Provide the [X, Y] coordinate of the cell's center where the given text is located.  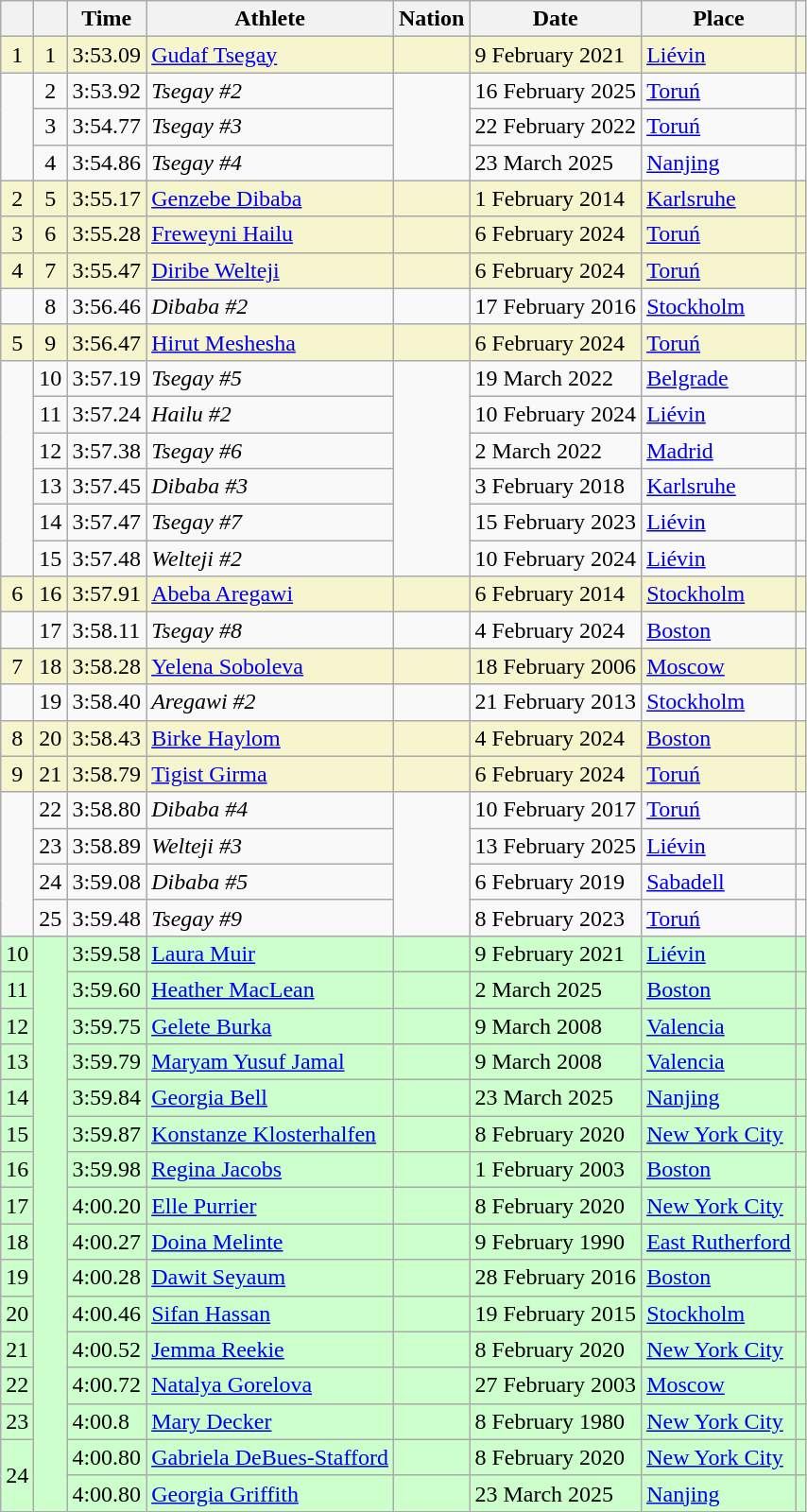
22 February 2022 [556, 127]
Nation [431, 19]
Belgrade [719, 378]
Georgia Bell [270, 1098]
Freweyni Hailu [270, 234]
Diribe Welteji [270, 270]
Birke Haylom [270, 738]
Place [719, 19]
4:00.27 [107, 1242]
3:59.60 [107, 989]
Natalya Gorelova [270, 1385]
3:54.86 [107, 163]
19 March 2022 [556, 378]
Madrid [719, 451]
3:58.43 [107, 738]
Tsegay #7 [270, 523]
27 February 2003 [556, 1385]
3:57.45 [107, 487]
4:00.28 [107, 1278]
Gudaf Tsegay [270, 55]
3:57.19 [107, 378]
6 February 2019 [556, 882]
Date [556, 19]
3:58.89 [107, 846]
Jemma Reekie [270, 1349]
3 February 2018 [556, 487]
Gelete Burka [270, 1025]
Sabadell [719, 882]
Dibaba #5 [270, 882]
3:57.91 [107, 594]
3:57.48 [107, 558]
3:56.46 [107, 306]
3:57.47 [107, 523]
17 February 2016 [556, 306]
Mary Decker [270, 1421]
3:58.28 [107, 666]
3:59.75 [107, 1025]
Doina Melinte [270, 1242]
3:58.80 [107, 810]
3:54.77 [107, 127]
3:56.47 [107, 342]
3:57.38 [107, 451]
Tsegay #5 [270, 378]
Dawit Seyaum [270, 1278]
Abeba Aregawi [270, 594]
Tigist Girma [270, 774]
3:58.79 [107, 774]
Laura Muir [270, 954]
19 February 2015 [556, 1314]
Dibaba #4 [270, 810]
3:59.84 [107, 1098]
10 February 2017 [556, 810]
25 [51, 918]
3:58.40 [107, 702]
Genzebe Dibaba [270, 198]
Tsegay #6 [270, 451]
4:00.72 [107, 1385]
6 February 2014 [556, 594]
15 February 2023 [556, 523]
3:59.98 [107, 1170]
3:55.17 [107, 198]
8 February 2023 [556, 918]
2 March 2022 [556, 451]
3:59.08 [107, 882]
3:53.92 [107, 91]
3:59.58 [107, 954]
Regina Jacobs [270, 1170]
3:59.48 [107, 918]
Konstanze Klosterhalfen [270, 1134]
Hailu #2 [270, 414]
Heather MacLean [270, 989]
1 February 2003 [556, 1170]
Tsegay #8 [270, 630]
1 February 2014 [556, 198]
2 March 2025 [556, 989]
Tsegay #3 [270, 127]
4:00.8 [107, 1421]
3:59.79 [107, 1062]
Tsegay #9 [270, 918]
3:57.24 [107, 414]
4:00.52 [107, 1349]
Maryam Yusuf Jamal [270, 1062]
Hirut Meshesha [270, 342]
Dibaba #3 [270, 487]
3:55.28 [107, 234]
Tsegay #2 [270, 91]
8 February 1980 [556, 1421]
3:53.09 [107, 55]
Georgia Griffith [270, 1493]
Dibaba #2 [270, 306]
Yelena Soboleva [270, 666]
East Rutherford [719, 1242]
3:55.47 [107, 270]
Time [107, 19]
9 February 1990 [556, 1242]
Aregawi #2 [270, 702]
Welteji #3 [270, 846]
Elle Purrier [270, 1206]
Welteji #2 [270, 558]
13 February 2025 [556, 846]
4:00.20 [107, 1206]
16 February 2025 [556, 91]
18 February 2006 [556, 666]
3:59.87 [107, 1134]
Athlete [270, 19]
28 February 2016 [556, 1278]
Gabriela DeBues-Stafford [270, 1457]
Tsegay #4 [270, 163]
Sifan Hassan [270, 1314]
3:58.11 [107, 630]
4:00.46 [107, 1314]
21 February 2013 [556, 702]
